Scan for the cell matching the given text and deliver its [X, Y] coordinate at center. 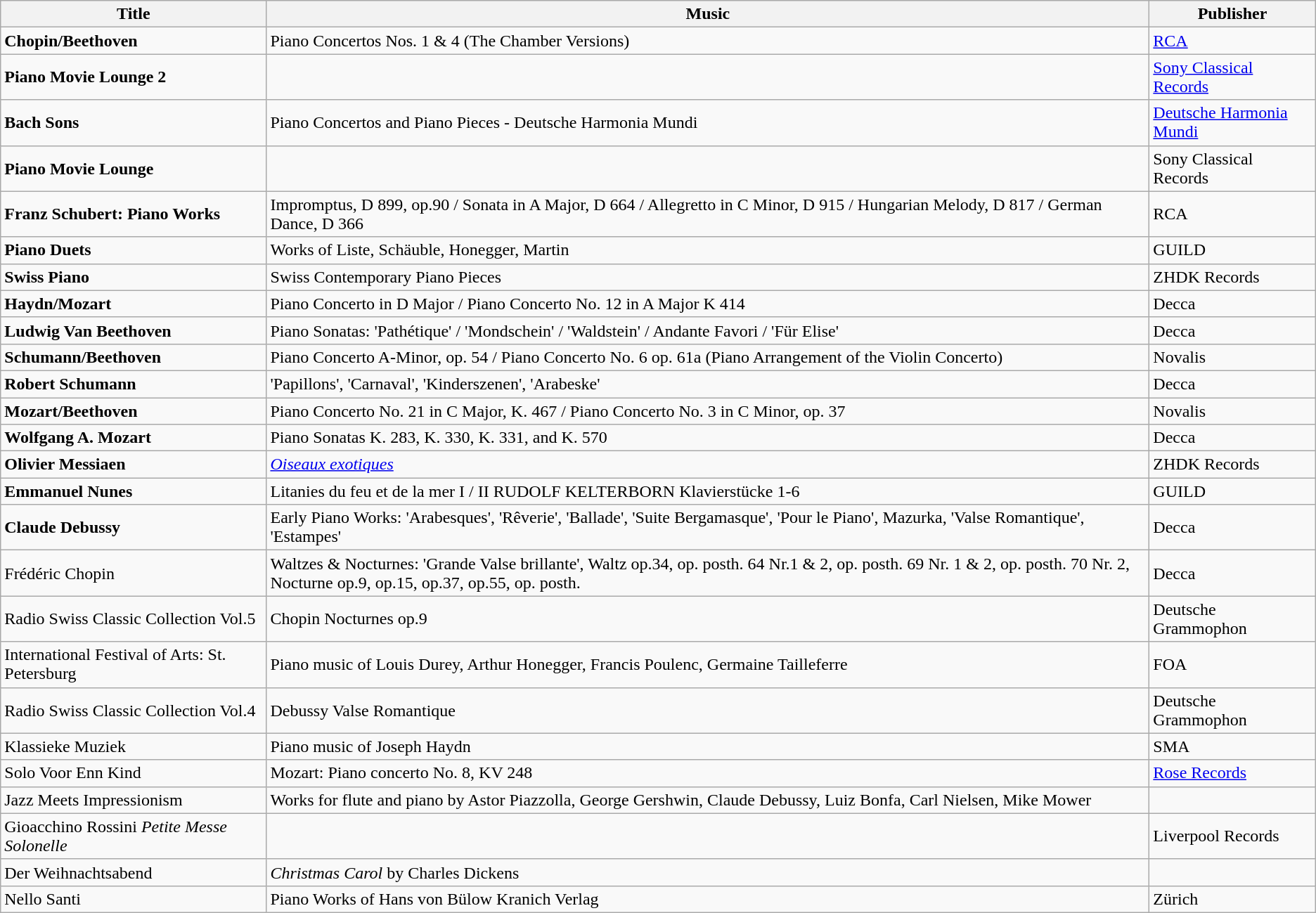
Piano Sonatas: 'Pathétique' / 'Mondschein' / 'Waldstein' / Andante Favori / 'Für Elise' [708, 330]
Piano Works of Hans von Bülow Kranich Verlag [708, 899]
Emmanuel Nunes [134, 491]
Oiseaux exotiques [708, 465]
Debussy Valse Romantique [708, 710]
Radio Swiss Classic Collection Vol.4 [134, 710]
Piano Concerto in D Major / Piano Concerto No. 12 in A Major K 414 [708, 304]
Piano Concerto No. 21 in C Major, K. 467 / Piano Concerto No. 3 in C Minor, op. 37 [708, 411]
Zürich [1232, 899]
Piano Sonatas K. 283, K. 330, K. 331, and K. 570 [708, 438]
Swiss Contemporary Piano Pieces [708, 277]
Ludwig Van Beethoven [134, 330]
International Festival of Arts: St. Petersburg [134, 665]
Litanies du feu et de la mer I / II RUDOLF KELTERBORN Klavierstücke 1-6 [708, 491]
Piano Movie Lounge 2 [134, 77]
Early Piano Works: 'Arabesques', 'Rêverie', 'Ballade', 'Suite Bergamasque', 'Pour le Piano', Mazurka, 'Valse Romantique', 'Estampes' [708, 527]
Piano Movie Lounge [134, 169]
Rose Records [1232, 773]
Schumann/Beethoven [134, 357]
Deutsche Harmonia Mundi [1232, 122]
Mozart/Beethoven [134, 411]
Piano music of Joseph Haydn [708, 746]
Frédéric Chopin [134, 574]
Piano Concertos Nos. 1 & 4 (The Chamber Versions) [708, 41]
Franz Schubert: Piano Works [134, 214]
Jazz Meets Impressionism [134, 800]
Works of Liste, Schäuble, Honegger, Martin [708, 250]
Haydn/Mozart [134, 304]
Impromptus, D 899, op.90 / Sonata in A Major, D 664 / Allegretto in C Minor, D 915 / Hungarian Melody, D 817 / German Dance, D 366 [708, 214]
Chopin Nocturnes op.9 [708, 619]
Piano Duets [134, 250]
Title [134, 14]
Radio Swiss Classic Collection Vol.5 [134, 619]
Chopin/Beethoven [134, 41]
Claude Debussy [134, 527]
Liverpool Records [1232, 836]
Der Weihnachtsabend [134, 872]
Klassieke Muziek [134, 746]
Mozart: Piano concerto No. 8, KV 248 [708, 773]
Piano Concerto A-Minor, op. 54 / Piano Concerto No. 6 op. 61a (Piano Arrangement of the Violin Concerto) [708, 357]
Works for flute and piano by Astor Piazzolla, George Gershwin, Claude Debussy, Luiz Bonfa, Carl Nielsen, Mike Mower [708, 800]
Swiss Piano [134, 277]
FOA [1232, 665]
Piano music of Louis Durey, Arthur Honegger, Francis Poulenc, Germaine Tailleferre [708, 665]
Olivier Messiaen [134, 465]
'Papillons', 'Carnaval', 'Kinderszenen', 'Arabeske' [708, 384]
SMA [1232, 746]
Music [708, 14]
Wolfgang A. Mozart [134, 438]
Nello Santi [134, 899]
Piano Concertos and Piano Pieces - Deutsche Harmonia Mundi [708, 122]
Christmas Carol by Charles Dickens [708, 872]
Robert Schumann [134, 384]
Publisher [1232, 14]
Gioacchino Rossini Petite Messe Solonelle [134, 836]
Solo Voor Enn Kind [134, 773]
Bach Sons [134, 122]
